Detect which cell encompasses the target text, then output its (x, y) center coordinate. 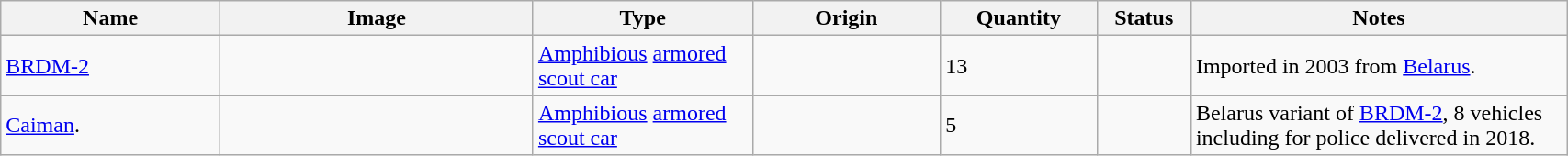
Image (377, 18)
Origin (847, 18)
Imported in 2003 from Belarus. (1378, 66)
Name (110, 18)
Status (1144, 18)
Caiman. (110, 125)
Quantity (1019, 18)
BRDM-2 (110, 66)
5 (1019, 125)
Notes (1378, 18)
Belarus variant of BRDM-2, 8 vehicles including for police delivered in 2018. (1378, 125)
13 (1019, 66)
Type (643, 18)
